Extract the (X, Y) coordinate from the center of the cell holding the provided text.  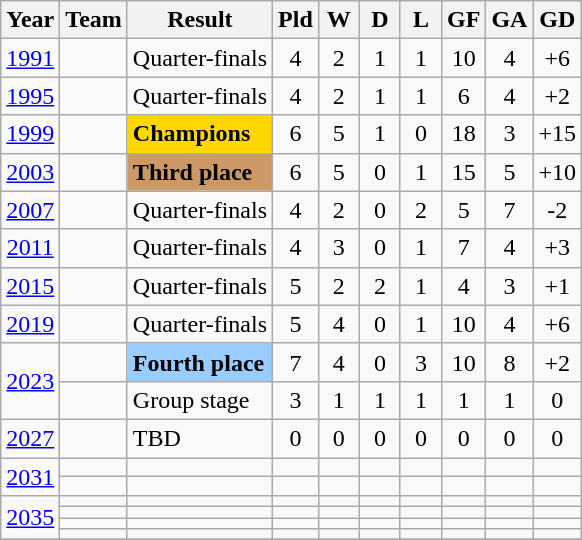
Fourth place (200, 362)
GA (510, 20)
GF (463, 20)
2023 (30, 381)
D (380, 20)
Pld (296, 20)
W (338, 20)
+10 (558, 172)
18 (463, 134)
Group stage (200, 400)
2003 (30, 172)
-2 (558, 210)
1991 (30, 58)
2031 (30, 477)
2011 (30, 248)
Result (200, 20)
Champions (200, 134)
2035 (30, 518)
GD (558, 20)
8 (510, 362)
TBD (200, 438)
2007 (30, 210)
2015 (30, 286)
Year (30, 20)
15 (463, 172)
2019 (30, 324)
2027 (30, 438)
+15 (558, 134)
Team (94, 20)
1999 (30, 134)
L (420, 20)
1995 (30, 96)
+3 (558, 248)
+1 (558, 286)
Third place (200, 172)
